Output the (X, Y) coordinate of the center of the cell containing the given text.  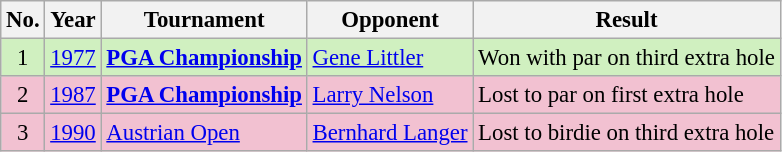
Won with par on third extra hole (626, 58)
1987 (73, 95)
Year (73, 20)
Opponent (390, 20)
Larry Nelson (390, 95)
2 (23, 95)
Result (626, 20)
Austrian Open (204, 133)
1990 (73, 133)
Bernhard Langer (390, 133)
1977 (73, 58)
Lost to par on first extra hole (626, 95)
Lost to birdie on third extra hole (626, 133)
Tournament (204, 20)
3 (23, 133)
1 (23, 58)
Gene Littler (390, 58)
No. (23, 20)
